Return the (x, y) coordinate for the center point of the cell that contains the specified text.  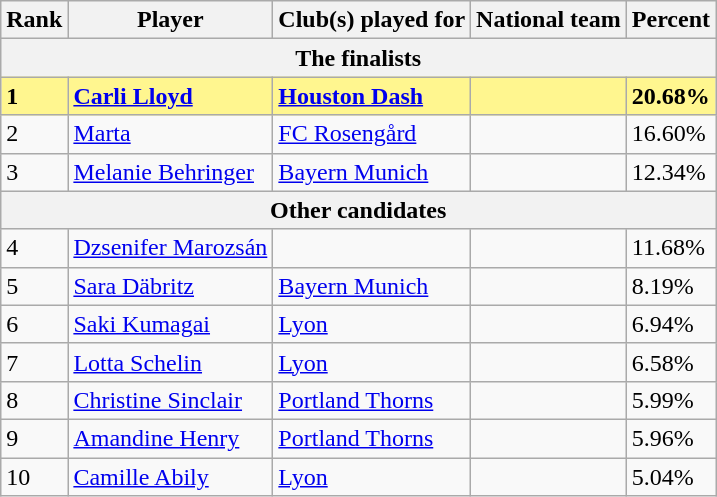
National team (549, 20)
6.94% (670, 324)
Amandine Henry (170, 438)
FC Rosengård (372, 134)
The finalists (358, 58)
Percent (670, 20)
16.60% (670, 134)
5.96% (670, 438)
3 (34, 172)
Sara Däbritz (170, 286)
Other candidates (358, 210)
Melanie Behringer (170, 172)
Carli Lloyd (170, 96)
Houston Dash (372, 96)
Christine Sinclair (170, 400)
8 (34, 400)
12.34% (670, 172)
5.99% (670, 400)
Club(s) played for (372, 20)
9 (34, 438)
Lotta Schelin (170, 362)
1 (34, 96)
8.19% (670, 286)
Rank (34, 20)
Player (170, 20)
5 (34, 286)
2 (34, 134)
4 (34, 248)
6 (34, 324)
6.58% (670, 362)
7 (34, 362)
10 (34, 477)
Saki Kumagai (170, 324)
20.68% (670, 96)
5.04% (670, 477)
Camille Abily (170, 477)
Dzsenifer Marozsán (170, 248)
Marta (170, 134)
11.68% (670, 248)
